Scan for the cell matching the given text and deliver its (x, y) coordinate at center. 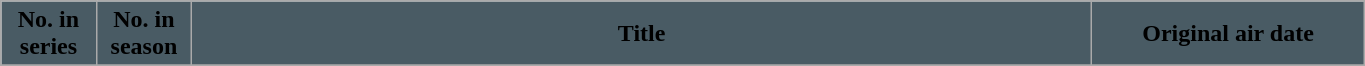
No. inseason (144, 34)
No. inseries (48, 34)
Original air date (1228, 34)
Title (642, 34)
